For the text-containing cell, return its midpoint in (X, Y) coordinate format. 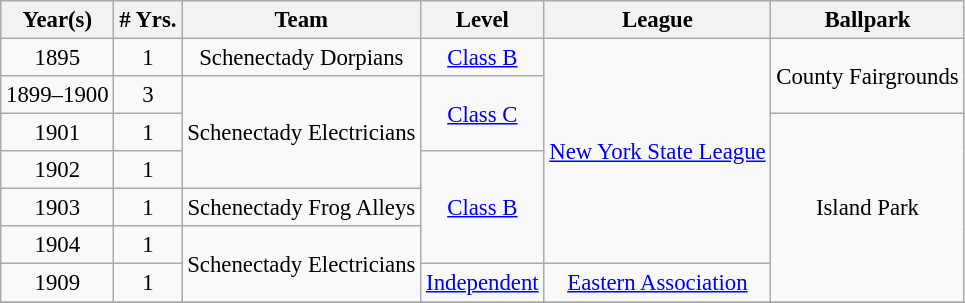
1909 (58, 283)
1904 (58, 245)
Island Park (868, 208)
Eastern Association (658, 283)
1899–1900 (58, 95)
Level (482, 20)
# Yrs. (148, 20)
Independent (482, 283)
1903 (58, 208)
League (658, 20)
3 (148, 95)
Year(s) (58, 20)
County Fairgrounds (868, 76)
1895 (58, 58)
Schenectady Dorpians (302, 58)
Team (302, 20)
1902 (58, 170)
New York State League (658, 152)
Schenectady Frog Alleys (302, 208)
1901 (58, 133)
Ballpark (868, 20)
Class C (482, 114)
